Capture the cell that displays the provided text and extract its (X, Y) central coordinate. 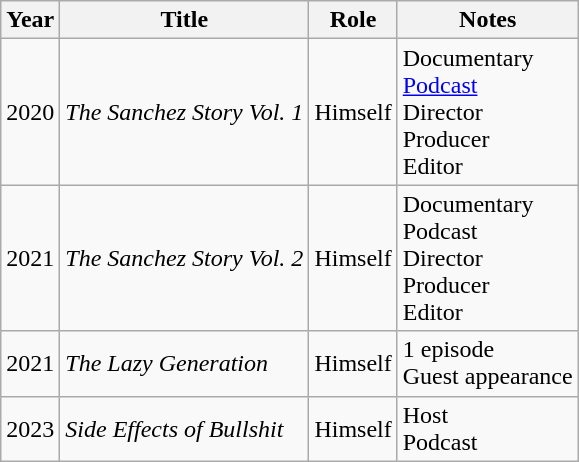
HostPodcast (488, 428)
Title (184, 20)
Side Effects of Bullshit (184, 428)
Role (353, 20)
Notes (488, 20)
Year (30, 20)
The Sanchez Story Vol. 2 (184, 258)
1 episodeGuest appearance (488, 364)
The Lazy Generation (184, 364)
The Sanchez Story Vol. 1 (184, 112)
2023 (30, 428)
2020 (30, 112)
